From the cell containing the given text, extract its center point as [x, y] coordinate. 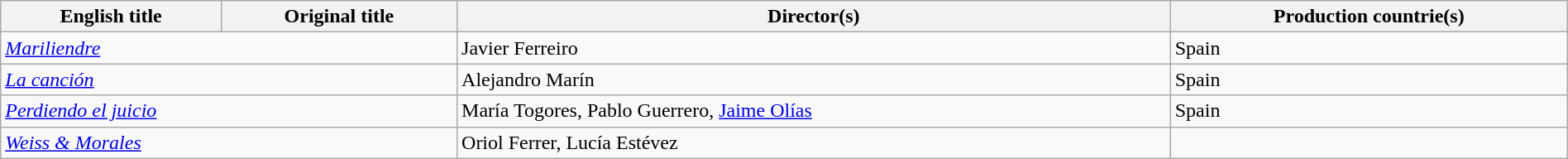
Original title [339, 17]
María Togores, Pablo Guerrero, Jaime Olías [814, 111]
English title [111, 17]
Javier Ferreiro [814, 48]
Weiss & Morales [229, 142]
Alejandro Marín [814, 79]
Perdiendo el juicio [229, 111]
Oriol Ferrer, Lucía Estévez [814, 142]
Director(s) [814, 17]
Mariliendre [229, 48]
La canción [229, 79]
Production countrie(s) [1369, 17]
